Scan for the cell matching the given text and deliver its [X, Y] coordinate at center. 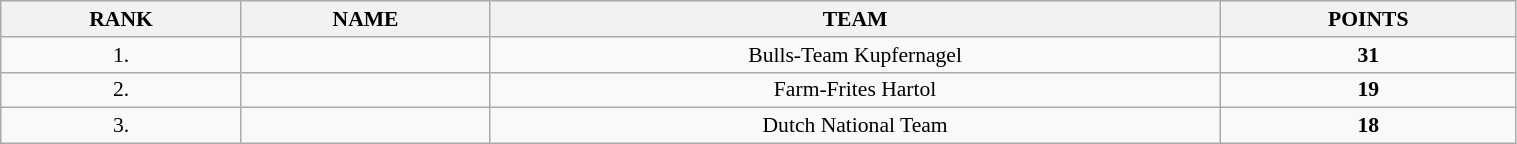
3. [122, 126]
Farm-Frites Hartol [856, 90]
18 [1368, 126]
POINTS [1368, 19]
NAME [365, 19]
2. [122, 90]
TEAM [856, 19]
19 [1368, 90]
RANK [122, 19]
31 [1368, 55]
Bulls-Team Kupfernagel [856, 55]
Dutch National Team [856, 126]
1. [122, 55]
